Pinpoint the cell where the given text exists, returning its (x, y) midpoint coordinate. 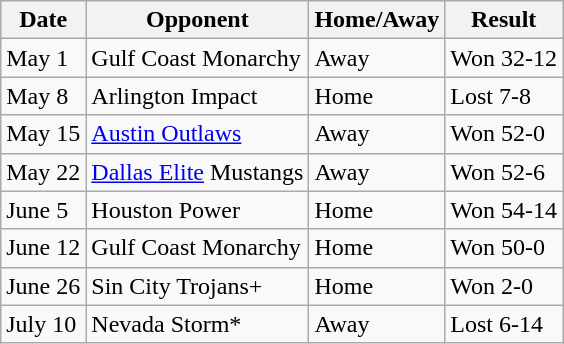
Won 52-6 (504, 172)
Date (44, 20)
Won 32-12 (504, 58)
Arlington Impact (198, 96)
Home/Away (377, 20)
Opponent (198, 20)
Won 50-0 (504, 248)
May 22 (44, 172)
Lost 6-14 (504, 324)
Sin City Trojans+ (198, 286)
July 10 (44, 324)
Won 2-0 (504, 286)
Won 54-14 (504, 210)
Houston Power (198, 210)
June 26 (44, 286)
Lost 7-8 (504, 96)
June 5 (44, 210)
Won 52-0 (504, 134)
May 1 (44, 58)
Dallas Elite Mustangs (198, 172)
Nevada Storm* (198, 324)
June 12 (44, 248)
Result (504, 20)
May 15 (44, 134)
Austin Outlaws (198, 134)
May 8 (44, 96)
